Extract the [X, Y] coordinate from the center of the cell holding the provided text.  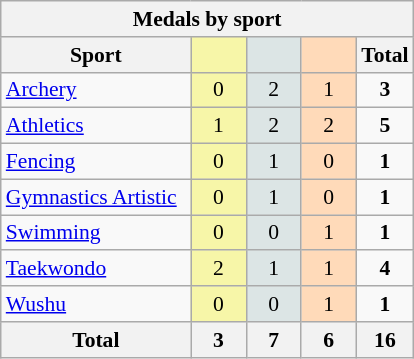
Archery [96, 90]
Fencing [96, 162]
Wushu [96, 304]
5 [384, 126]
7 [274, 340]
Gymnastics Artistic [96, 197]
Medals by sport [208, 19]
16 [384, 340]
Taekwondo [96, 269]
4 [384, 269]
Athletics [96, 126]
Sport [96, 55]
6 [328, 340]
Swimming [96, 233]
